Determine the [X, Y] coordinate at the center of the cell enclosing the given text.  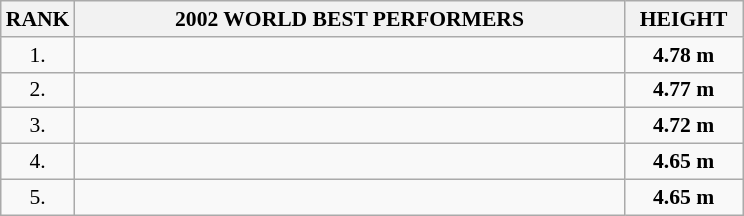
4.78 m [684, 55]
1. [38, 55]
2. [38, 90]
2002 WORLD BEST PERFORMERS [349, 19]
HEIGHT [684, 19]
4.77 m [684, 90]
5. [38, 197]
RANK [38, 19]
4. [38, 162]
3. [38, 126]
4.72 m [684, 126]
